Return [X, Y] of the center of cell containing provided text 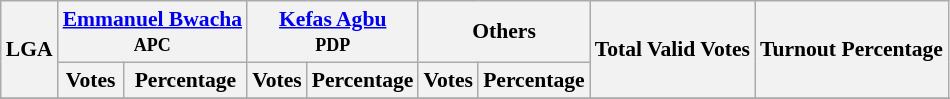
LGA [30, 50]
Total Valid Votes [672, 50]
Others [504, 32]
Turnout Percentage [852, 50]
Emmanuel BwachaAPC [152, 32]
Kefas AgbuPDP [332, 32]
